Scan for the cell matching the given text and deliver its (x, y) coordinate at center. 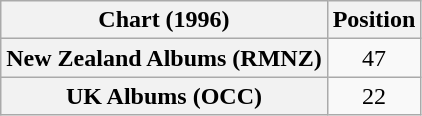
UK Albums (OCC) (164, 96)
New Zealand Albums (RMNZ) (164, 58)
Position (374, 20)
47 (374, 58)
Chart (1996) (164, 20)
22 (374, 96)
